Search for the cell housing the specified text and yield its (X, Y) center coordinate. 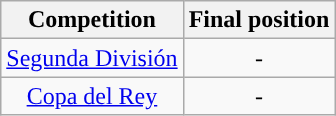
Final position (259, 20)
Copa del Rey (92, 96)
Competition (92, 20)
Segunda División (92, 58)
